Provide the (X, Y) coordinate of the cell's center where the given text is located.  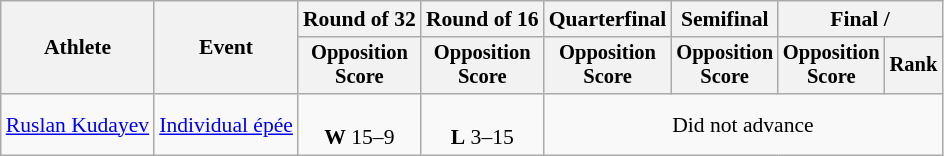
Round of 32 (360, 19)
Did not advance (743, 124)
L 3–15 (482, 124)
Athlete (78, 48)
Ruslan Kudayev (78, 124)
W 15–9 (360, 124)
Round of 16 (482, 19)
Event (226, 48)
Individual épée (226, 124)
Quarterfinal (608, 19)
Final / (860, 19)
Semifinal (724, 19)
Rank (914, 66)
